For the text-containing cell, return its midpoint in (x, y) coordinate format. 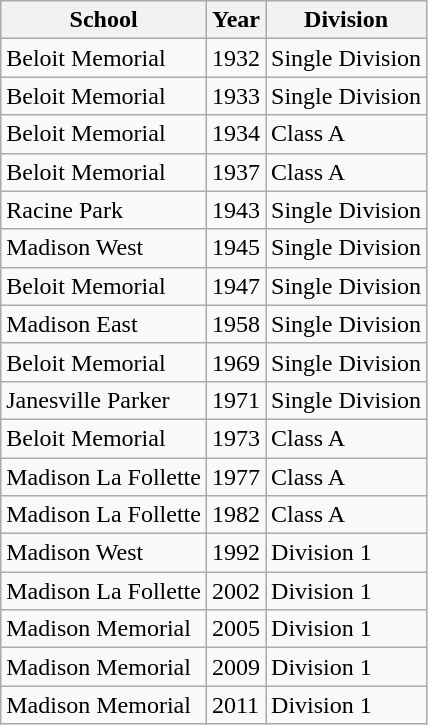
1933 (236, 96)
1934 (236, 134)
1969 (236, 362)
1973 (236, 438)
2009 (236, 667)
2002 (236, 591)
Madison East (104, 324)
School (104, 20)
2011 (236, 705)
1937 (236, 172)
Janesville Parker (104, 400)
1992 (236, 553)
1958 (236, 324)
Year (236, 20)
1977 (236, 477)
Racine Park (104, 210)
1943 (236, 210)
2005 (236, 629)
1945 (236, 248)
1982 (236, 515)
1947 (236, 286)
1971 (236, 400)
1932 (236, 58)
Division (346, 20)
